Scan for the cell matching the given text and deliver its (x, y) coordinate at center. 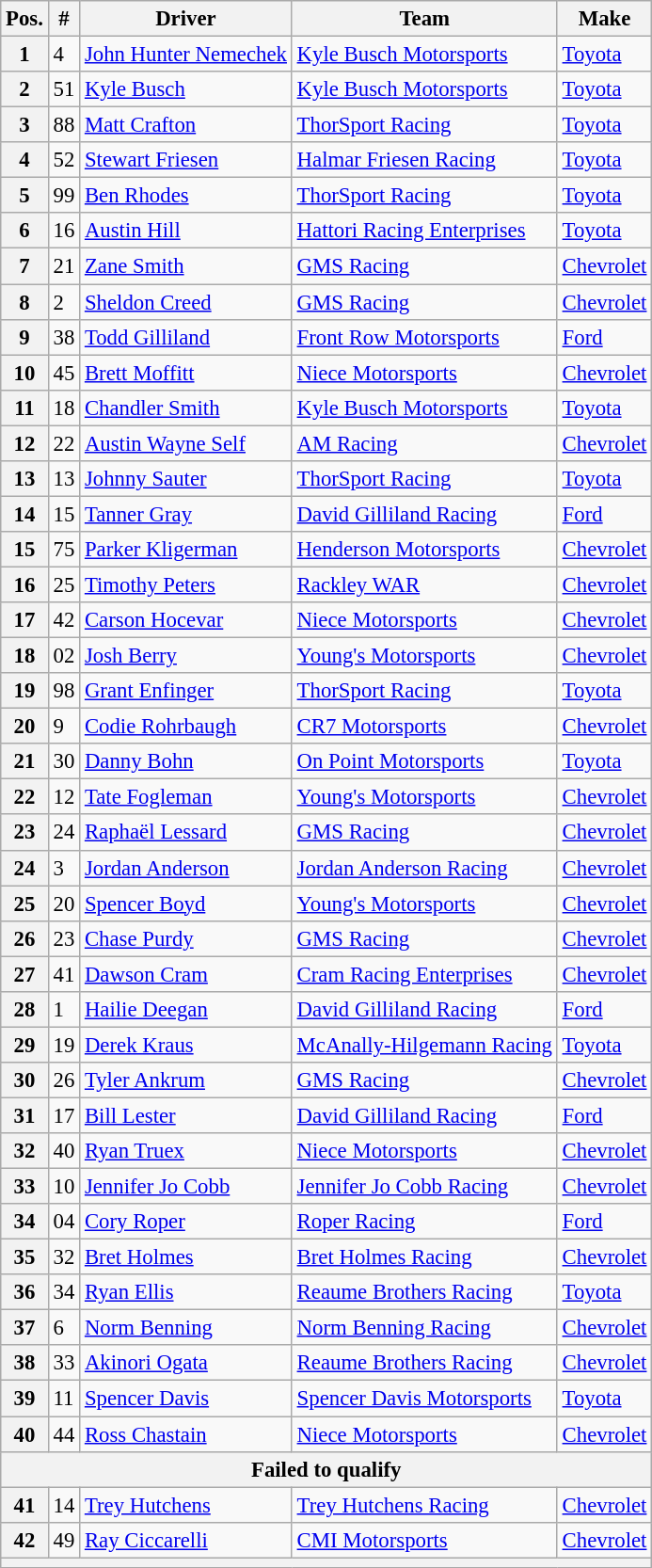
75 (64, 550)
Jordan Anderson (186, 868)
Henderson Motorsports (424, 550)
Jennifer Jo Cobb (186, 1187)
Hailie Deegan (186, 1010)
27 (24, 974)
Sheldon Creed (186, 302)
39 (24, 1399)
52 (64, 160)
Chandler Smith (186, 408)
88 (64, 125)
Jordan Anderson Racing (424, 868)
Tanner Gray (186, 514)
31 (24, 1115)
Cory Roper (186, 1222)
98 (64, 691)
Stewart Friesen (186, 160)
Todd Gilliland (186, 337)
Ben Rhodes (186, 196)
Dawson Cram (186, 974)
Austin Hill (186, 231)
Chase Purdy (186, 938)
Trey Hutchens (186, 1505)
Parker Kligerman (186, 550)
Danny Bohn (186, 761)
8 (24, 302)
Norm Benning Racing (424, 1328)
McAnally-Hilgemann Racing (424, 1045)
Failed to qualify (326, 1469)
44 (64, 1434)
AM Racing (424, 443)
Spencer Davis Motorsports (424, 1399)
Carson Hocevar (186, 620)
# (64, 19)
CMI Motorsports (424, 1540)
7 (24, 266)
35 (24, 1257)
37 (24, 1328)
Spencer Boyd (186, 904)
Trey Hutchens Racing (424, 1505)
Kyle Busch (186, 89)
Akinori Ogata (186, 1364)
Bret Holmes (186, 1257)
Norm Benning (186, 1328)
John Hunter Nemechek (186, 55)
Josh Berry (186, 656)
Brett Moffitt (186, 373)
Tate Fogleman (186, 797)
5 (24, 196)
Halmar Friesen Racing (424, 160)
99 (64, 196)
Ross Chastain (186, 1434)
Make (604, 19)
CR7 Motorsports (424, 727)
Jennifer Jo Cobb Racing (424, 1187)
Driver (186, 19)
Team (424, 19)
Johnny Sauter (186, 479)
Ray Ciccarelli (186, 1540)
Austin Wayne Self (186, 443)
Grant Enfinger (186, 691)
02 (64, 656)
Spencer Davis (186, 1399)
Cram Racing Enterprises (424, 974)
Matt Crafton (186, 125)
04 (64, 1222)
28 (24, 1010)
Tyler Ankrum (186, 1080)
Zane Smith (186, 266)
Pos. (24, 19)
Ryan Truex (186, 1151)
29 (24, 1045)
Timothy Peters (186, 584)
Derek Kraus (186, 1045)
Bret Holmes Racing (424, 1257)
Ryan Ellis (186, 1292)
49 (64, 1540)
36 (24, 1292)
Codie Rohrbaugh (186, 727)
Roper Racing (424, 1222)
Rackley WAR (424, 584)
51 (64, 89)
On Point Motorsports (424, 761)
Hattori Racing Enterprises (424, 231)
Raphaël Lessard (186, 833)
45 (64, 373)
Bill Lester (186, 1115)
Front Row Motorsports (424, 337)
